Return [X, Y] of the center of cell containing provided text 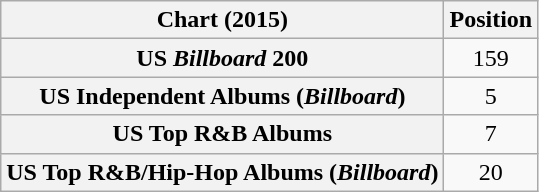
US Top R&B Albums [222, 134]
20 [491, 172]
159 [491, 58]
7 [491, 134]
US Billboard 200 [222, 58]
Chart (2015) [222, 20]
US Top R&B/Hip-Hop Albums (Billboard) [222, 172]
5 [491, 96]
Position [491, 20]
US Independent Albums (Billboard) [222, 96]
